Identify which cell holds the provided text, then report its (x, y) central coordinate. 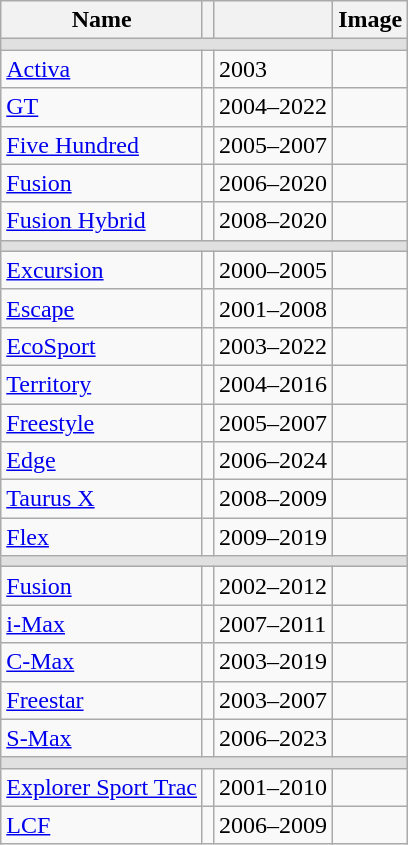
i-Max (102, 624)
Escape (102, 308)
2006–2009 (274, 825)
2004–2016 (274, 384)
Excursion (102, 270)
Freestar (102, 700)
2006–2024 (274, 461)
S-Max (102, 738)
2003–2019 (274, 662)
2003–2007 (274, 700)
Five Hundred (102, 145)
2000–2005 (274, 270)
Explorer Sport Trac (102, 787)
Name (102, 20)
C-Max (102, 662)
2001–2008 (274, 308)
2008–2009 (274, 499)
Fusion Hybrid (102, 221)
EcoSport (102, 346)
Territory (102, 384)
2009–2019 (274, 537)
GT (102, 107)
Freestyle (102, 423)
LCF (102, 825)
2006–2023 (274, 738)
Activa (102, 69)
Taurus X (102, 499)
2007–2011 (274, 624)
2004–2022 (274, 107)
Edge (102, 461)
2001–2010 (274, 787)
2002–2012 (274, 586)
2003–2022 (274, 346)
2006–2020 (274, 183)
Image (370, 20)
2008–2020 (274, 221)
2003 (274, 69)
Flex (102, 537)
